Scan for the cell matching the given text and deliver its [x, y] coordinate at center. 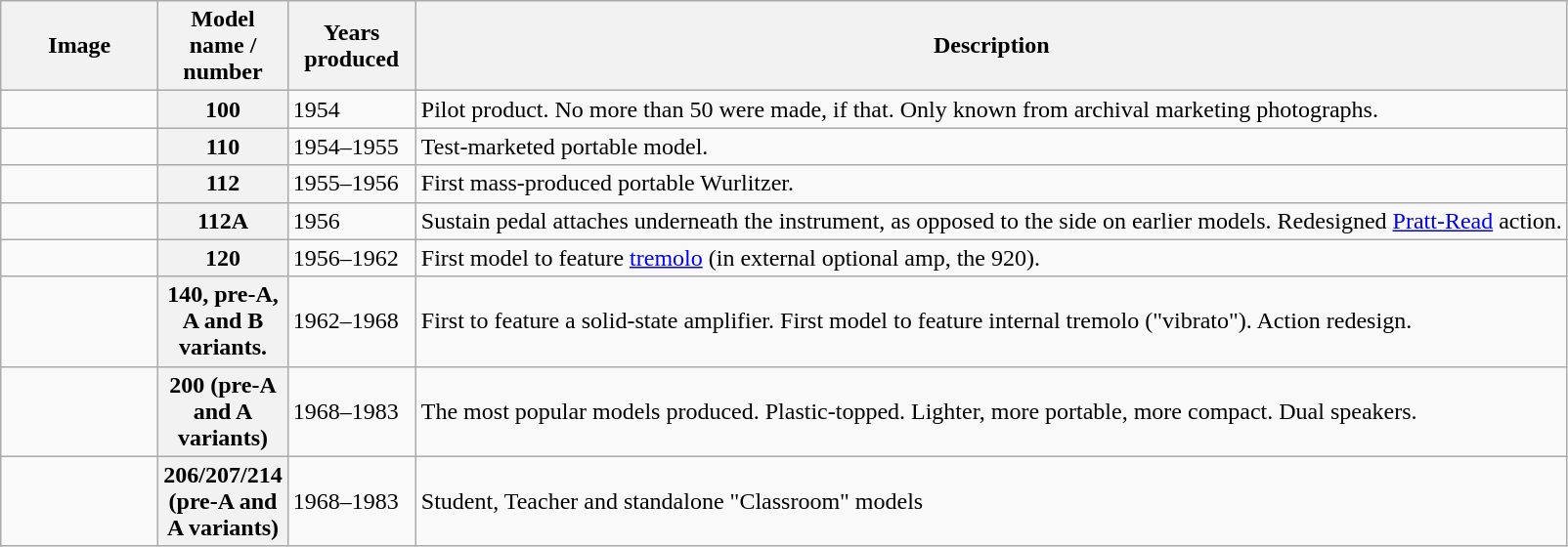
1956 [352, 221]
First to feature a solid-state amplifier. First model to feature internal tremolo ("vibrato"). Action redesign. [991, 321]
Test-marketed portable model. [991, 147]
First model to feature tremolo (in external optional amp, the 920). [991, 258]
100 [223, 109]
140, pre-A, A and B variants. [223, 321]
1954–1955 [352, 147]
1962–1968 [352, 321]
Sustain pedal attaches underneath the instrument, as opposed to the side on earlier models. Redesigned Pratt-Read action. [991, 221]
206/207/214 (pre-A and A variants) [223, 501]
1956–1962 [352, 258]
110 [223, 147]
Model name / number [223, 46]
120 [223, 258]
Description [991, 46]
Image [80, 46]
Pilot product. No more than 50 were made, if that. Only known from archival marketing photographs. [991, 109]
Student, Teacher and standalone "Classroom" models [991, 501]
1955–1956 [352, 184]
1954 [352, 109]
The most popular models produced. Plastic-topped. Lighter, more portable, more compact. Dual speakers. [991, 411]
Years produced [352, 46]
112A [223, 221]
112 [223, 184]
200 (pre-A and A variants) [223, 411]
First mass-produced portable Wurlitzer. [991, 184]
